Provide the [x, y] coordinate of the cell's center where the given text is located.  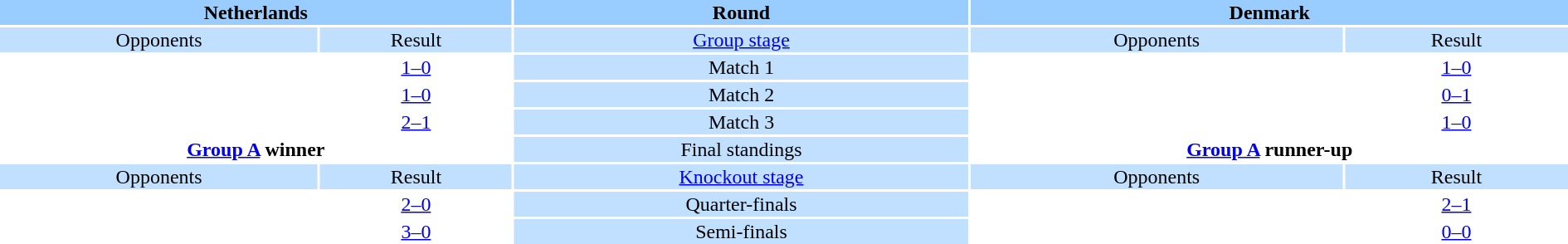
Group A winner [256, 149]
0–0 [1457, 232]
Semi-finals [742, 232]
Group A runner-up [1269, 149]
Final standings [742, 149]
0–1 [1457, 95]
Group stage [742, 40]
Netherlands [256, 12]
Match 2 [742, 95]
Match 3 [742, 122]
3–0 [416, 232]
2–0 [416, 204]
Denmark [1269, 12]
Match 1 [742, 67]
Quarter-finals [742, 204]
Knockout stage [742, 177]
Round [742, 12]
